Capture the cell that displays the provided text and extract its [x, y] central coordinate. 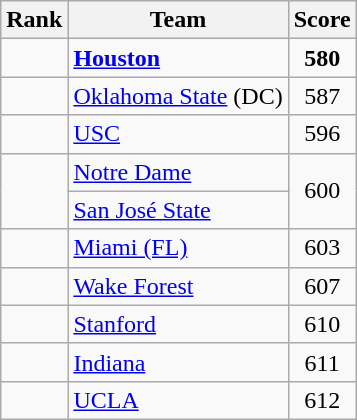
600 [322, 191]
Notre Dame [178, 172]
Miami (FL) [178, 248]
603 [322, 248]
587 [322, 96]
Team [178, 20]
Oklahoma State (DC) [178, 96]
Stanford [178, 324]
San José State [178, 210]
607 [322, 286]
Score [322, 20]
UCLA [178, 400]
611 [322, 362]
612 [322, 400]
Wake Forest [178, 286]
USC [178, 134]
Houston [178, 58]
610 [322, 324]
Indiana [178, 362]
Rank [34, 20]
580 [322, 58]
596 [322, 134]
